Return (x, y) of the center of cell containing provided text 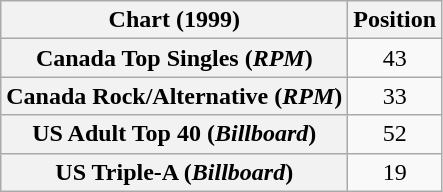
US Adult Top 40 (Billboard) (174, 134)
52 (395, 134)
Position (395, 20)
Canada Top Singles (RPM) (174, 58)
Chart (1999) (174, 20)
US Triple-A (Billboard) (174, 172)
19 (395, 172)
43 (395, 58)
33 (395, 96)
Canada Rock/Alternative (RPM) (174, 96)
